Provide the (x, y) coordinate of the cell's center where the given text is located.  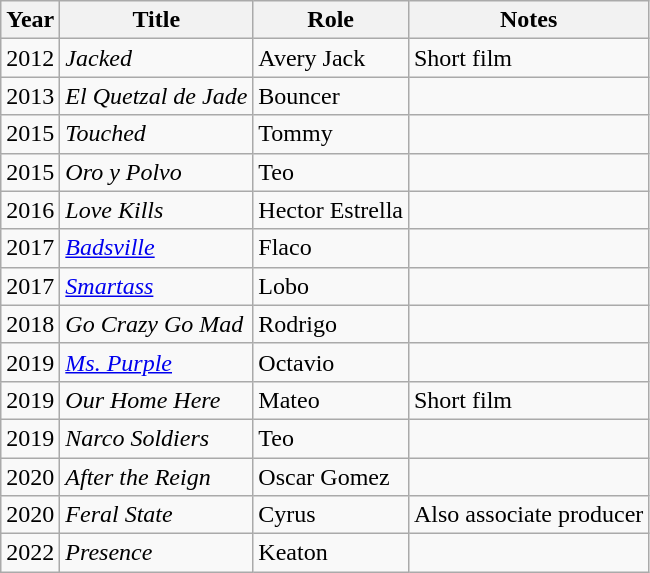
Rodrigo (331, 324)
Badsville (156, 248)
Avery Jack (331, 58)
Role (331, 20)
Mateo (331, 400)
Jacked (156, 58)
Feral State (156, 515)
Narco Soldiers (156, 438)
Presence (156, 553)
Lobo (331, 286)
Tommy (331, 134)
El Quetzal de Jade (156, 96)
Our Home Here (156, 400)
After the Reign (156, 477)
Go Crazy Go Mad (156, 324)
Oscar Gomez (331, 477)
Bouncer (331, 96)
Hector Estrella (331, 210)
2016 (30, 210)
2012 (30, 58)
Oro y Polvo (156, 172)
Year (30, 20)
2013 (30, 96)
Smartass (156, 286)
Flaco (331, 248)
Cyrus (331, 515)
Ms. Purple (156, 362)
Octavio (331, 362)
Also associate producer (528, 515)
Notes (528, 20)
Love Kills (156, 210)
Title (156, 20)
Touched (156, 134)
2018 (30, 324)
Keaton (331, 553)
2022 (30, 553)
